Provide the [X, Y] coordinate of the cell's center where the given text is located.  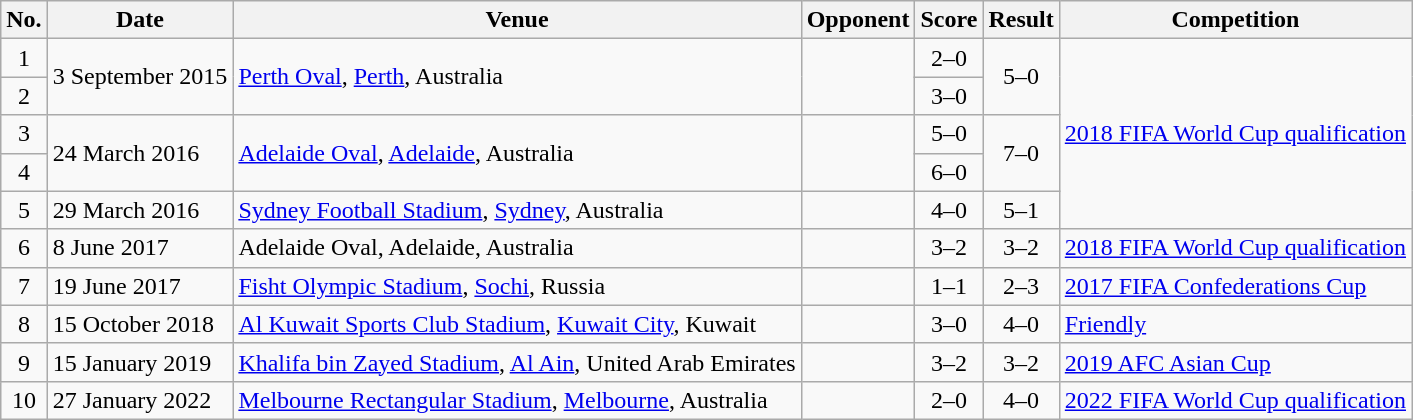
8 [24, 324]
5–1 [1021, 210]
19 June 2017 [140, 286]
7 [24, 286]
Al Kuwait Sports Club Stadium, Kuwait City, Kuwait [517, 324]
7–0 [1021, 153]
Opponent [858, 20]
No. [24, 20]
2–3 [1021, 286]
3 [24, 134]
15 January 2019 [140, 362]
Friendly [1235, 324]
4 [24, 172]
8 June 2017 [140, 248]
5 [24, 210]
2022 FIFA World Cup qualification [1235, 400]
Perth Oval, Perth, Australia [517, 77]
29 March 2016 [140, 210]
Melbourne Rectangular Stadium, Melbourne, Australia [517, 400]
Sydney Football Stadium, Sydney, Australia [517, 210]
Result [1021, 20]
2 [24, 96]
9 [24, 362]
27 January 2022 [140, 400]
Score [949, 20]
3 September 2015 [140, 77]
6 [24, 248]
24 March 2016 [140, 153]
2017 FIFA Confederations Cup [1235, 286]
Fisht Olympic Stadium, Sochi, Russia [517, 286]
15 October 2018 [140, 324]
10 [24, 400]
2019 AFC Asian Cup [1235, 362]
Competition [1235, 20]
Date [140, 20]
6–0 [949, 172]
1 [24, 58]
Khalifa bin Zayed Stadium, Al Ain, United Arab Emirates [517, 362]
Venue [517, 20]
1–1 [949, 286]
